Detect which cell encompasses the target text, then output its [x, y] center coordinate. 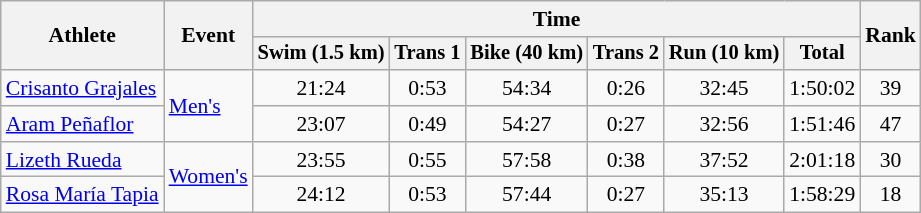
Total [822, 54]
1:51:46 [822, 124]
0:55 [427, 160]
39 [890, 88]
2:01:18 [822, 160]
32:56 [724, 124]
1:58:29 [822, 195]
21:24 [322, 88]
0:49 [427, 124]
30 [890, 160]
54:27 [526, 124]
Lizeth Rueda [82, 160]
Time [557, 19]
1:50:02 [822, 88]
37:52 [724, 160]
Swim (1.5 km) [322, 54]
0:26 [626, 88]
23:55 [322, 160]
Women's [208, 178]
18 [890, 195]
Crisanto Grajales [82, 88]
Aram Peñaflor [82, 124]
54:34 [526, 88]
Run (10 km) [724, 54]
Rosa María Tapia [82, 195]
24:12 [322, 195]
Men's [208, 106]
57:58 [526, 160]
23:07 [322, 124]
Event [208, 36]
57:44 [526, 195]
32:45 [724, 88]
0:38 [626, 160]
Athlete [82, 36]
Bike (40 km) [526, 54]
35:13 [724, 195]
47 [890, 124]
Trans 2 [626, 54]
Trans 1 [427, 54]
Rank [890, 36]
